From the cell containing the given text, extract its center point as (X, Y) coordinate. 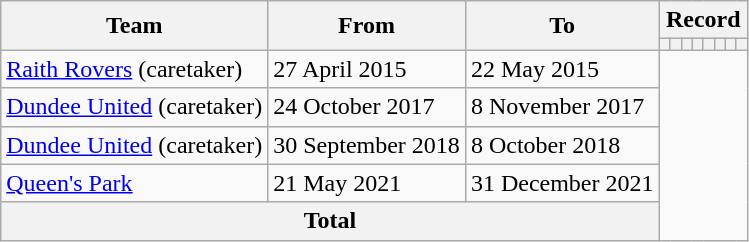
31 December 2021 (562, 183)
24 October 2017 (367, 107)
From (367, 26)
Raith Rovers (caretaker) (134, 69)
27 April 2015 (367, 69)
8 November 2017 (562, 107)
8 October 2018 (562, 145)
Queen's Park (134, 183)
Team (134, 26)
Record (703, 20)
30 September 2018 (367, 145)
To (562, 26)
22 May 2015 (562, 69)
21 May 2021 (367, 183)
Total (330, 221)
